Detect which cell encompasses the target text, then output its [X, Y] center coordinate. 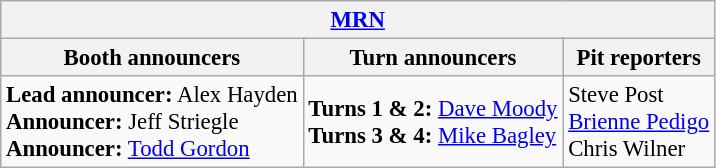
Pit reporters [639, 58]
Turn announcers [433, 58]
Booth announcers [152, 58]
Turns 1 & 2: Dave MoodyTurns 3 & 4: Mike Bagley [433, 122]
Lead announcer: Alex HaydenAnnouncer: Jeff StriegleAnnouncer: Todd Gordon [152, 122]
MRN [358, 20]
Steve PostBrienne PedigoChris Wilner [639, 122]
